Output the [x, y] coordinate of the center of the cell containing the given text.  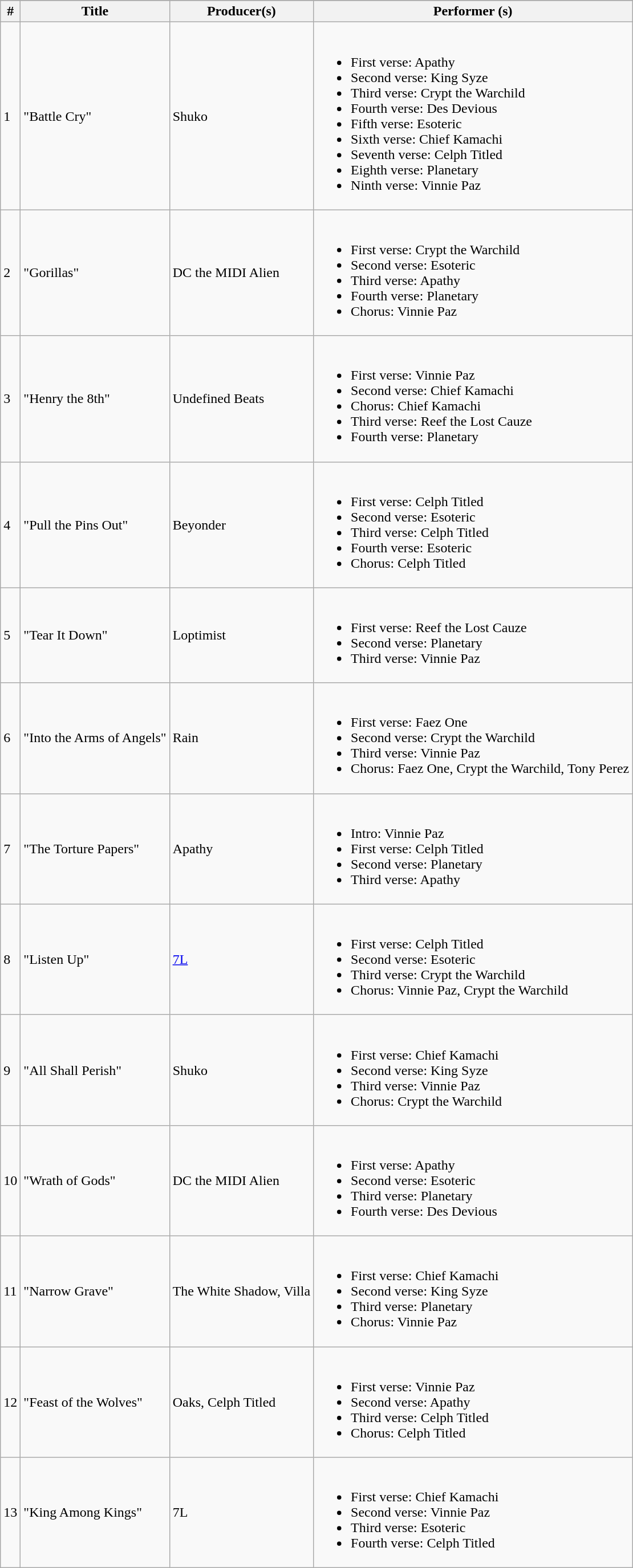
Undefined Beats [241, 399]
3 [10, 399]
First verse: ApathySecond verse: EsotericThird verse: PlanetaryFourth verse: Des Devious [473, 1180]
"Tear It Down" [95, 635]
12 [10, 1402]
"The Torture Papers" [95, 849]
"Narrow Grave" [95, 1291]
"Into the Arms of Angels" [95, 738]
4 [10, 524]
Rain [241, 738]
First verse: Faez OneSecond verse: Crypt the WarchildThird verse: Vinnie PazChorus: Faez One, Crypt the Warchild, Tony Perez [473, 738]
Title [95, 11]
"Wrath of Gods" [95, 1180]
7 [10, 849]
First verse: Vinnie PazSecond verse: Chief KamachiChorus: Chief KamachiThird verse: Reef the Lost CauzeFourth verse: Planetary [473, 399]
11 [10, 1291]
1 [10, 116]
"Pull the Pins Out" [95, 524]
First verse: Chief KamachiSecond verse: King SyzeThird verse: Vinnie PazChorus: Crypt the Warchild [473, 1070]
Oaks, Celph Titled [241, 1402]
6 [10, 738]
2 [10, 272]
First verse: Chief KamachiSecond verse: Vinnie PazThird verse: EsotericFourth verse: Celph Titled [473, 1513]
First verse: Vinnie PazSecond verse: ApathyThird verse: Celph TitledChorus: Celph Titled [473, 1402]
Apathy [241, 849]
5 [10, 635]
"King Among Kings" [95, 1513]
Loptimist [241, 635]
First verse: Celph TitledSecond verse: EsotericThird verse: Crypt the WarchildChorus: Vinnie Paz, Crypt the Warchild [473, 959]
The White Shadow, Villa [241, 1291]
"Battle Cry" [95, 116]
Intro: Vinnie PazFirst verse: Celph TitledSecond verse: PlanetaryThird verse: Apathy [473, 849]
"Gorillas" [95, 272]
8 [10, 959]
First verse: Chief KamachiSecond verse: King SyzeThird verse: PlanetaryChorus: Vinnie Paz [473, 1291]
10 [10, 1180]
"All Shall Perish" [95, 1070]
13 [10, 1513]
Performer (s) [473, 11]
"Feast of the Wolves" [95, 1402]
"Henry the 8th" [95, 399]
9 [10, 1070]
Producer(s) [241, 11]
First verse: Crypt the WarchildSecond verse: EsotericThird verse: ApathyFourth verse: PlanetaryChorus: Vinnie Paz [473, 272]
"Listen Up" [95, 959]
# [10, 11]
First verse: Celph TitledSecond verse: EsotericThird verse: Celph TitledFourth verse: EsotericChorus: Celph Titled [473, 524]
First verse: Reef the Lost CauzeSecond verse: PlanetaryThird verse: Vinnie Paz [473, 635]
Beyonder [241, 524]
